Scan for the cell matching the given text and deliver its (X, Y) coordinate at center. 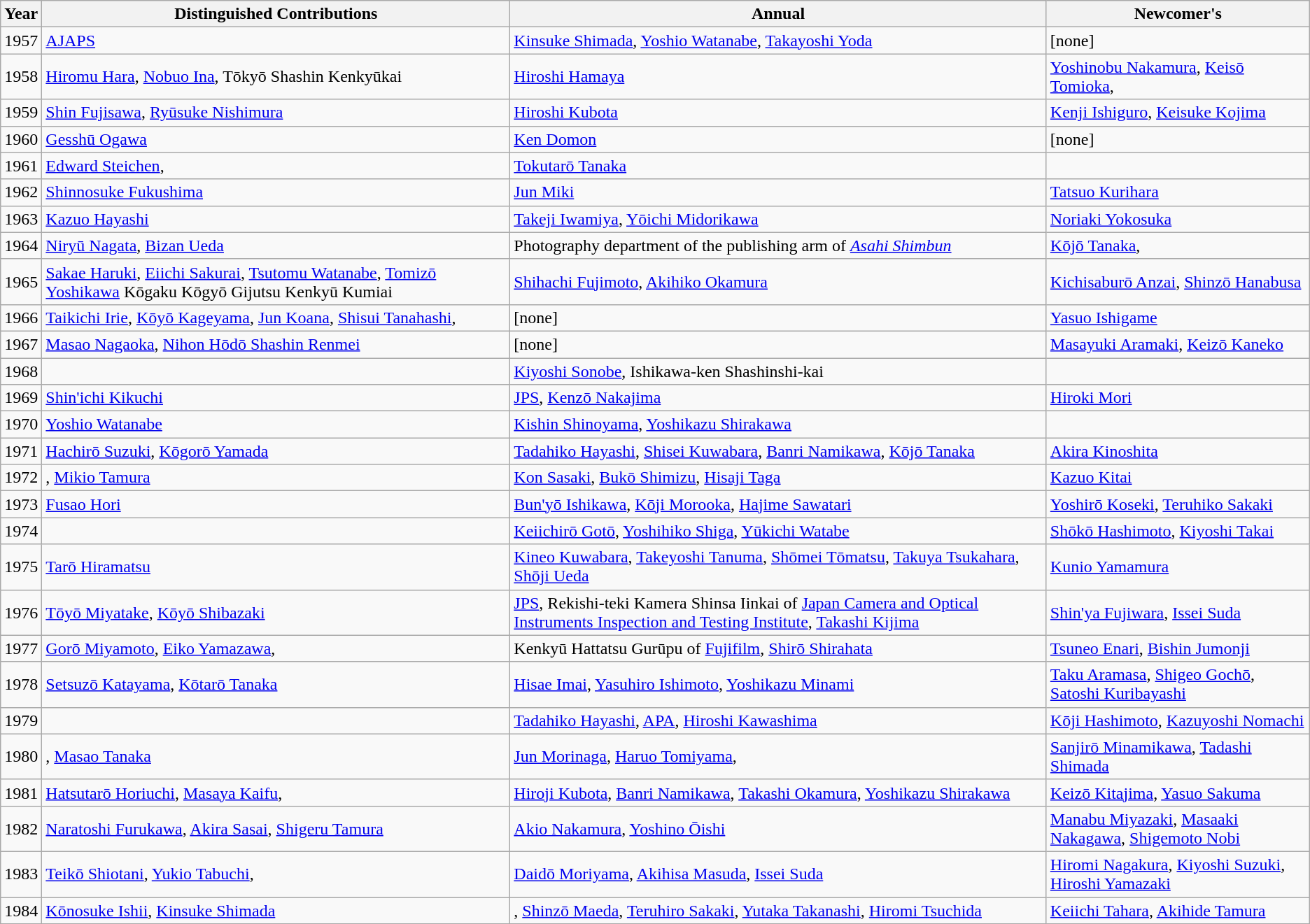
Annual (778, 14)
1972 (21, 478)
Kōnosuke Ishii, Kinsuke Shimada (276, 910)
Yasuo Ishigame (1178, 318)
Gorō Miyamoto, Eiko Yamazawa, (276, 648)
Kōjō Tanaka, (1178, 246)
Shin Fujisawa, Ryūsuke Nishimura (276, 113)
Shin'ichi Kikuchi (276, 398)
Hiromi Nagakura, Kiyoshi Suzuki, Hiroshi Yamazaki (1178, 874)
1971 (21, 451)
Tōyō Miyatake, Kōyō Shibazaki (276, 613)
, Mikio Tamura (276, 478)
1965 (21, 281)
Kunio Yamamura (1178, 567)
Yoshirō Koseki, Teruhiko Sakaki (1178, 504)
Keiichi Tahara, Akihide Tamura (1178, 910)
1980 (21, 757)
Kazuo Hayashi (276, 219)
Tarō Hiramatsu (276, 567)
Taku Aramasa, Shigeo Gochō, Satoshi Kuribayashi (1178, 684)
Masao Nagaoka, Nihon Hōdō Shashin Renmei (276, 344)
1975 (21, 567)
AJAPS (276, 41)
1978 (21, 684)
Shin'ya Fujiwara, Issei Suda (1178, 613)
Year (21, 14)
1984 (21, 910)
Setsuzō Katayama, Kōtarō Tanaka (276, 684)
Shihachi Fujimoto, Akihiko Okamura (778, 281)
1977 (21, 648)
Hiromu Hara, Nobuo Ina, Tōkyō Shashin Kenkyūkai (276, 77)
, Shinzō Maeda, Teruhiro Sakaki, Yutaka Takanashi, Hiromi Tsuchida (778, 910)
Hiroji Kubota, Banri Namikawa, Takashi Okamura, Yoshikazu Shirakawa (778, 792)
Takeji Iwamiya, Yōichi Midorikawa (778, 219)
1966 (21, 318)
1979 (21, 720)
Taikichi Irie, Kōyō Kageyama, Jun Koana, Shisui Tanahashi, (276, 318)
Sakae Haruki, Eiichi Sakurai, Tsutomu Watanabe, Tomizō Yoshikawa Kōgaku Kōgyō Gijutsu Kenkyū Kumiai (276, 281)
Hiroshi Hamaya (778, 77)
Fusao Hori (276, 504)
1958 (21, 77)
Hatsutarō Horiuchi, Masaya Kaifu, (276, 792)
Tadahiko Hayashi, APA, Hiroshi Kawashima (778, 720)
Edward Steichen, (276, 166)
Kazuo Kitai (1178, 478)
1983 (21, 874)
Newcomer's (1178, 14)
1970 (21, 425)
Kineo Kuwabara, Takeyoshi Tanuma, Shōmei Tōmatsu, Takuya Tsukahara, Shōji Ueda (778, 567)
1968 (21, 371)
Akio Nakamura, Yoshino Ōishi (778, 828)
Shōkō Hashimoto, Kiyoshi Takai (1178, 531)
Kichisaburō Anzai, Shinzō Hanabusa (1178, 281)
1981 (21, 792)
Jun Miki (778, 192)
1964 (21, 246)
1967 (21, 344)
Kon Sasaki, Bukō Shimizu, Hisaji Taga (778, 478)
Teikō Shiotani, Yukio Tabuchi, (276, 874)
Hiroshi Kubota (778, 113)
Kenji Ishiguro, Keisuke Kojima (1178, 113)
JPS, Rekishi-teki Kamera Shinsa Iinkai of Japan Camera and Optical Instruments Inspection and Testing Institute, Takashi Kijima (778, 613)
1957 (21, 41)
Kōji Hashimoto, Kazuyoshi Nomachi (1178, 720)
Tadahiko Hayashi, Shisei Kuwabara, Banri Namikawa, Kōjō Tanaka (778, 451)
Jun Morinaga, Haruo Tomiyama, (778, 757)
1961 (21, 166)
Shinnosuke Fukushima (276, 192)
Sanjirō Minamikawa, Tadashi Shimada (1178, 757)
Niryū Nagata, Bizan Ueda (276, 246)
Manabu Miyazaki, Masaaki Nakagawa, Shigemoto Nobi (1178, 828)
Distinguished Contributions (276, 14)
Kishin Shinoyama, Yoshikazu Shirakawa (778, 425)
Akira Kinoshita (1178, 451)
Hachirō Suzuki, Kōgorō Yamada (276, 451)
1960 (21, 139)
Kinsuke Shimada, Yoshio Watanabe, Takayoshi Yoda (778, 41)
1962 (21, 192)
Naratoshi Furukawa, Akira Sasai, Shigeru Tamura (276, 828)
JPS, Kenzō Nakajima (778, 398)
Kiyoshi Sonobe, Ishikawa-ken Shashinshi-kai (778, 371)
Kenkyū Hattatsu Gurūpu of Fujifilm, Shirō Shirahata (778, 648)
Noriaki Yokosuka (1178, 219)
1963 (21, 219)
Hiroki Mori (1178, 398)
Keiichirō Gotō, Yoshihiko Shiga, Yūkichi Watabe (778, 531)
Hisae Imai, Yasuhiro Ishimoto, Yoshikazu Minami (778, 684)
Tatsuo Kurihara (1178, 192)
Keizō Kitajima, Yasuo Sakuma (1178, 792)
Ken Domon (778, 139)
, Masao Tanaka (276, 757)
1982 (21, 828)
Gesshū Ogawa (276, 139)
Yoshio Watanabe (276, 425)
Yoshinobu Nakamura, Keisō Tomioka, (1178, 77)
Bun'yō Ishikawa, Kōji Morooka, Hajime Sawatari (778, 504)
Photography department of the publishing arm of Asahi Shimbun (778, 246)
Tsuneo Enari, Bishin Jumonji (1178, 648)
Daidō Moriyama, Akihisa Masuda, Issei Suda (778, 874)
1974 (21, 531)
Tokutarō Tanaka (778, 166)
1976 (21, 613)
Masayuki Aramaki, Keizō Kaneko (1178, 344)
1973 (21, 504)
1969 (21, 398)
1959 (21, 113)
